Output the (X, Y) coordinate of the center of the cell containing the given text.  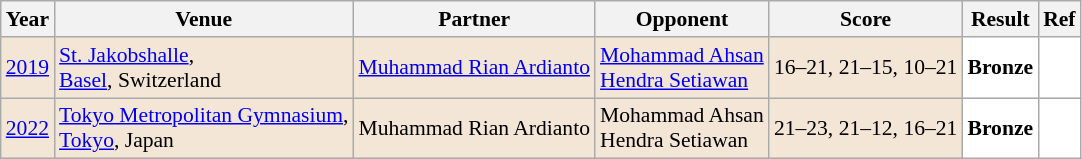
Opponent (682, 19)
Ref (1059, 19)
16–21, 21–15, 10–21 (866, 68)
Year (28, 19)
2022 (28, 128)
Venue (204, 19)
Partner (474, 19)
St. Jakobshalle,Basel, Switzerland (204, 68)
Score (866, 19)
Tokyo Metropolitan Gymnasium,Tokyo, Japan (204, 128)
Result (1000, 19)
21–23, 21–12, 16–21 (866, 128)
2019 (28, 68)
